Return the (X, Y) coordinate for the center point of the cell that contains the specified text.  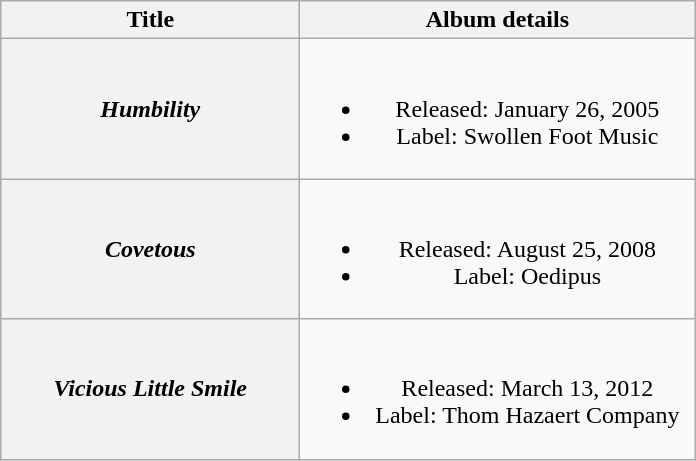
Released: January 26, 2005Label: Swollen Foot Music (498, 109)
Released: August 25, 2008Label: Oedipus (498, 249)
Album details (498, 20)
Title (150, 20)
Humbility (150, 109)
Covetous (150, 249)
Released: March 13, 2012Label: Thom Hazaert Company (498, 389)
Vicious Little Smile (150, 389)
